Capture the cell that displays the provided text and extract its (x, y) central coordinate. 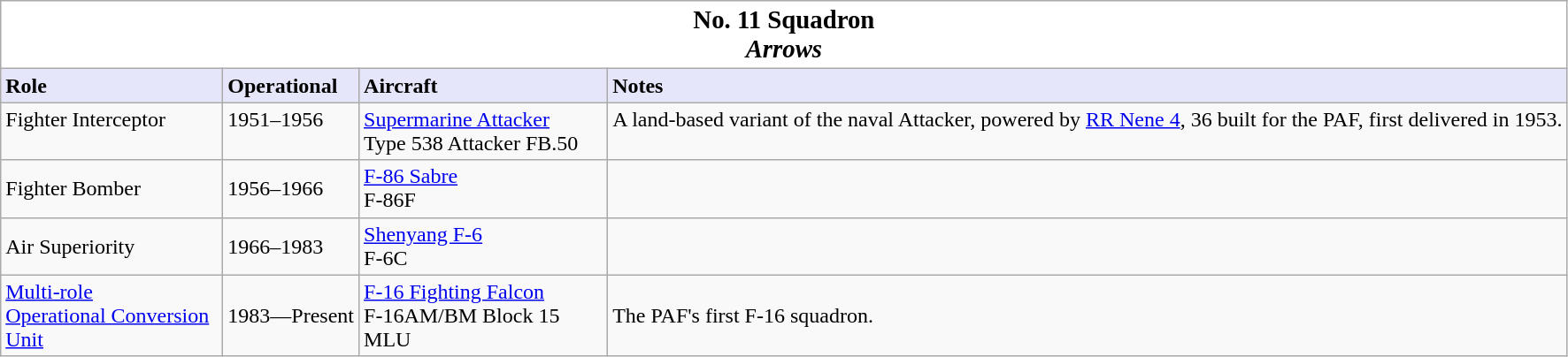
Role (111, 86)
Notes (1088, 86)
1956–1966 (291, 189)
Aircraft (483, 86)
Supermarine AttackerType 538 Attacker FB.50 (483, 131)
F-86 SabreF-86F (483, 189)
Fighter Bomber (111, 189)
Fighter Interceptor (111, 131)
Shenyang F-6F-6C (483, 246)
1951–1956 (291, 131)
A land-based variant of the naval Attacker, powered by RR Nene 4, 36 built for the PAF, first delivered in 1953. (1088, 131)
1966–1983 (291, 246)
No. 11 Squadron Arrows (784, 35)
The PAF's first F-16 squadron. (1088, 315)
Operational (291, 86)
F-16 Fighting FalconF-16AM/BM Block 15 MLU (483, 315)
Multi-roleOperational Conversion Unit (111, 315)
1983—Present (291, 315)
Air Superiority (111, 246)
